Determine the [X, Y] coordinate at the center of the cell enclosing the given text.  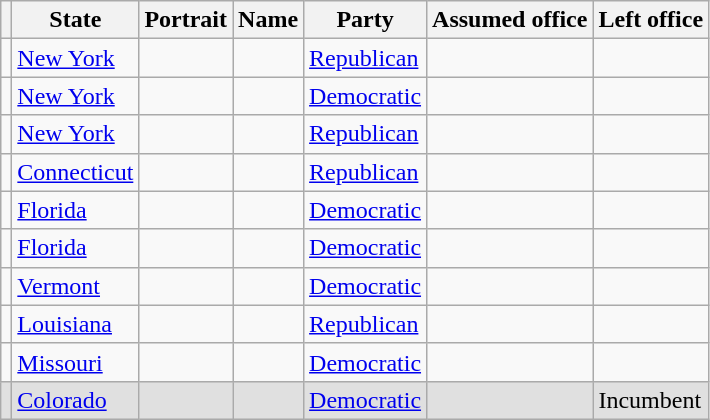
Name [268, 20]
Vermont [76, 286]
Party [366, 20]
Connecticut [76, 172]
Colorado [76, 400]
Portrait [186, 20]
Louisiana [76, 324]
Missouri [76, 362]
Incumbent [651, 400]
Left office [651, 20]
Assumed office [510, 20]
State [76, 20]
